Return the (x, y) coordinate for the center point of the cell that contains the specified text.  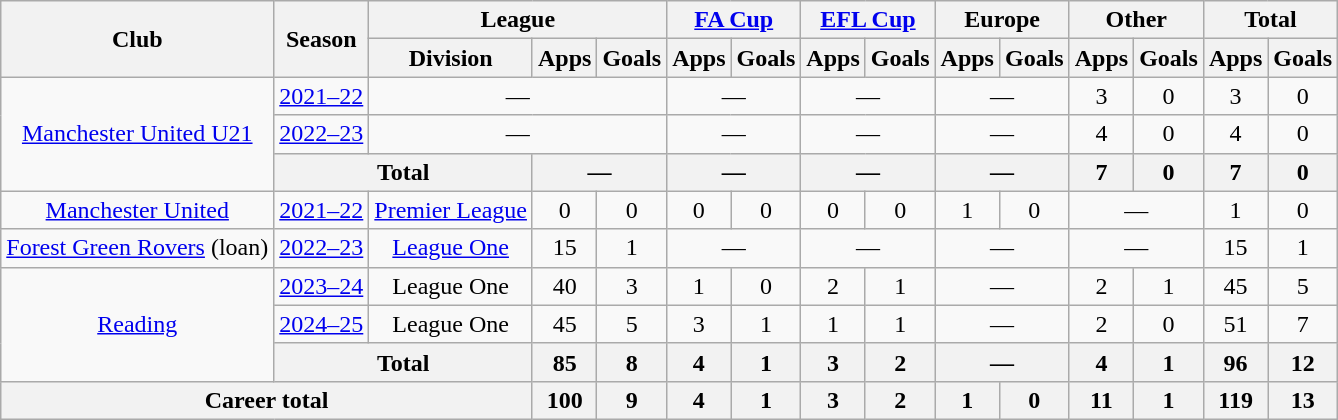
13 (1303, 400)
EFL Cup (868, 20)
51 (1235, 324)
Season (322, 39)
96 (1235, 362)
11 (1101, 400)
Division (451, 58)
12 (1303, 362)
40 (564, 286)
Other (1136, 20)
85 (564, 362)
Club (138, 39)
9 (632, 400)
Manchester United (138, 210)
Premier League (451, 210)
2024–25 (322, 324)
Europe (1002, 20)
FA Cup (734, 20)
League (518, 20)
100 (564, 400)
Reading (138, 324)
Career total (267, 400)
119 (1235, 400)
Manchester United U21 (138, 134)
2023–24 (322, 286)
8 (632, 362)
Forest Green Rovers (loan) (138, 248)
